Find where the given text appears and provide that cell's center as (x, y) coordinate. 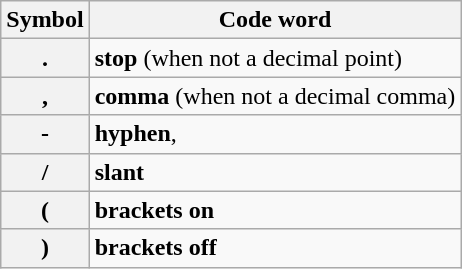
, (45, 96)
( (45, 210)
stop (when not a decimal point) (275, 58)
/ (45, 172)
brackets off (275, 248)
slant (275, 172)
) (45, 248)
hyphen, (275, 134)
. (45, 58)
comma (when not a decimal comma) (275, 96)
- (45, 134)
Code word (275, 20)
Symbol (45, 20)
brackets on (275, 210)
